Search for the cell housing the specified text and yield its (X, Y) center coordinate. 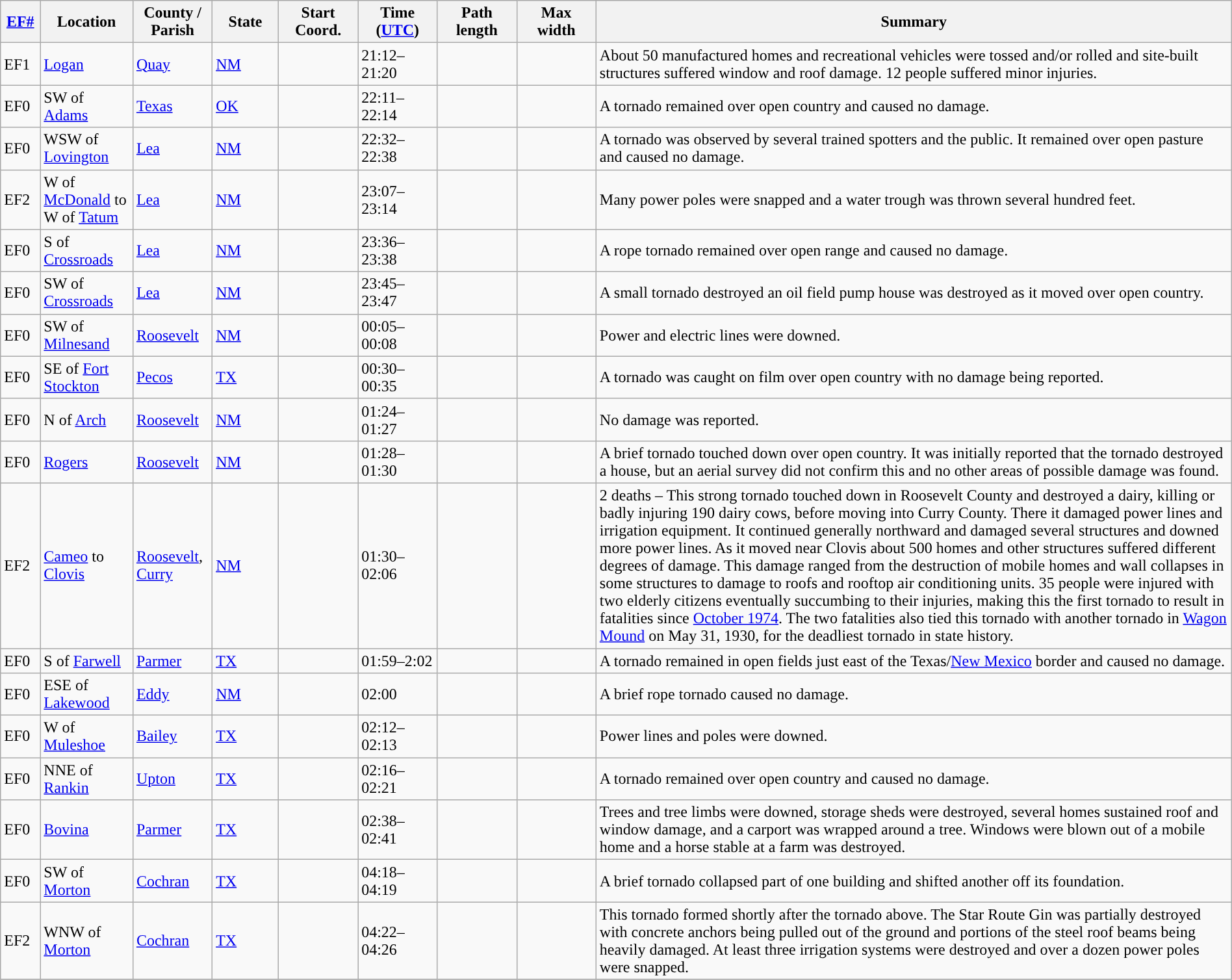
Rogers (87, 461)
21:12–21:20 (398, 64)
EF1 (21, 64)
Eddy (172, 694)
02:38–02:41 (398, 830)
NNE of Rankin (87, 779)
01:28–01:30 (398, 461)
Upton (172, 779)
Bailey (172, 737)
A brief tornado collapsed part of one building and shifted another off its foundation. (914, 881)
01:59–2:02 (398, 661)
A tornado remained in open fields just east of the Texas/New Mexico border and caused no damage. (914, 661)
04:22–04:26 (398, 941)
Max width (556, 22)
Cameo to Clovis (87, 565)
No damage was reported. (914, 420)
Roosevelt, Curry (172, 565)
S of Farwell (87, 661)
W of McDonald to W of Tatum (87, 200)
A tornado was observed by several trained spotters and the public. It remained over open pasture and caused no damage. (914, 148)
Texas (172, 107)
Location (87, 22)
22:11–22:14 (398, 107)
01:30–02:06 (398, 565)
SW of Crossroads (87, 292)
A brief rope tornado caused no damage. (914, 694)
02:16–02:21 (398, 779)
02:00 (398, 694)
County / Parish (172, 22)
A rope tornado remained over open range and caused no damage. (914, 251)
Logan (87, 64)
Many power poles were snapped and a water trough was thrown several hundred feet. (914, 200)
00:05–00:08 (398, 335)
Summary (914, 22)
State (246, 22)
Pecos (172, 377)
SE of Fort Stockton (87, 377)
Path length (477, 22)
W of Muleshoe (87, 737)
04:18–04:19 (398, 881)
SW of Milnesand (87, 335)
Bovina (87, 830)
WNW of Morton (87, 941)
01:24–01:27 (398, 420)
N of Arch (87, 420)
Start Coord. (318, 22)
A tornado was caught on film over open country with no damage being reported. (914, 377)
22:32–22:38 (398, 148)
S of Crossroads (87, 251)
23:36–23:38 (398, 251)
Power lines and poles were downed. (914, 737)
00:30–00:35 (398, 377)
02:12–02:13 (398, 737)
WSW of Lovington (87, 148)
23:45–23:47 (398, 292)
ESE of Lakewood (87, 694)
OK (246, 107)
Power and electric lines were downed. (914, 335)
23:07–23:14 (398, 200)
Time (UTC) (398, 22)
A small tornado destroyed an oil field pump house was destroyed as it moved over open country. (914, 292)
SW of Adams (87, 107)
Quay (172, 64)
EF# (21, 22)
SW of Morton (87, 881)
